Provide the [X, Y] coordinate of the cell's center where the given text is located.  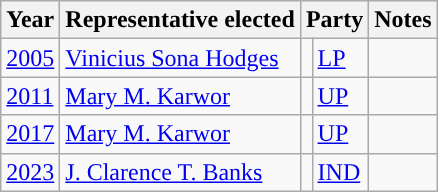
J. Clarence T. Banks [180, 172]
2005 [30, 58]
IND [340, 172]
Party [334, 20]
Representative elected [180, 20]
Notes [403, 20]
2017 [30, 134]
Year [30, 20]
Vinicius Sona Hodges [180, 58]
2011 [30, 96]
2023 [30, 172]
LP [340, 58]
